Pinpoint the cell where the given text exists, returning its [X, Y] midpoint coordinate. 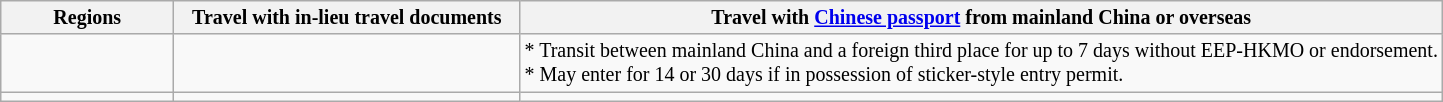
Regions [88, 18]
Travel with in-lieu travel documents [347, 18]
Travel with Chinese passport from mainland China or overseas [982, 18]
